Extract the (X, Y) coordinate from the center of the cell holding the provided text.  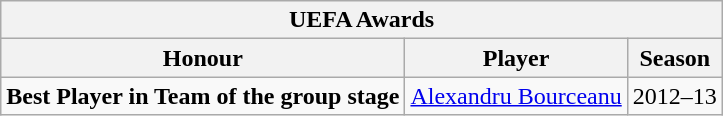
Alexandru Bourceanu (516, 96)
Season (674, 58)
Best Player in Team of the group stage (203, 96)
2012–13 (674, 96)
Honour (203, 58)
Player (516, 58)
UEFA Awards (362, 20)
